Return [x, y] of the center of cell containing provided text 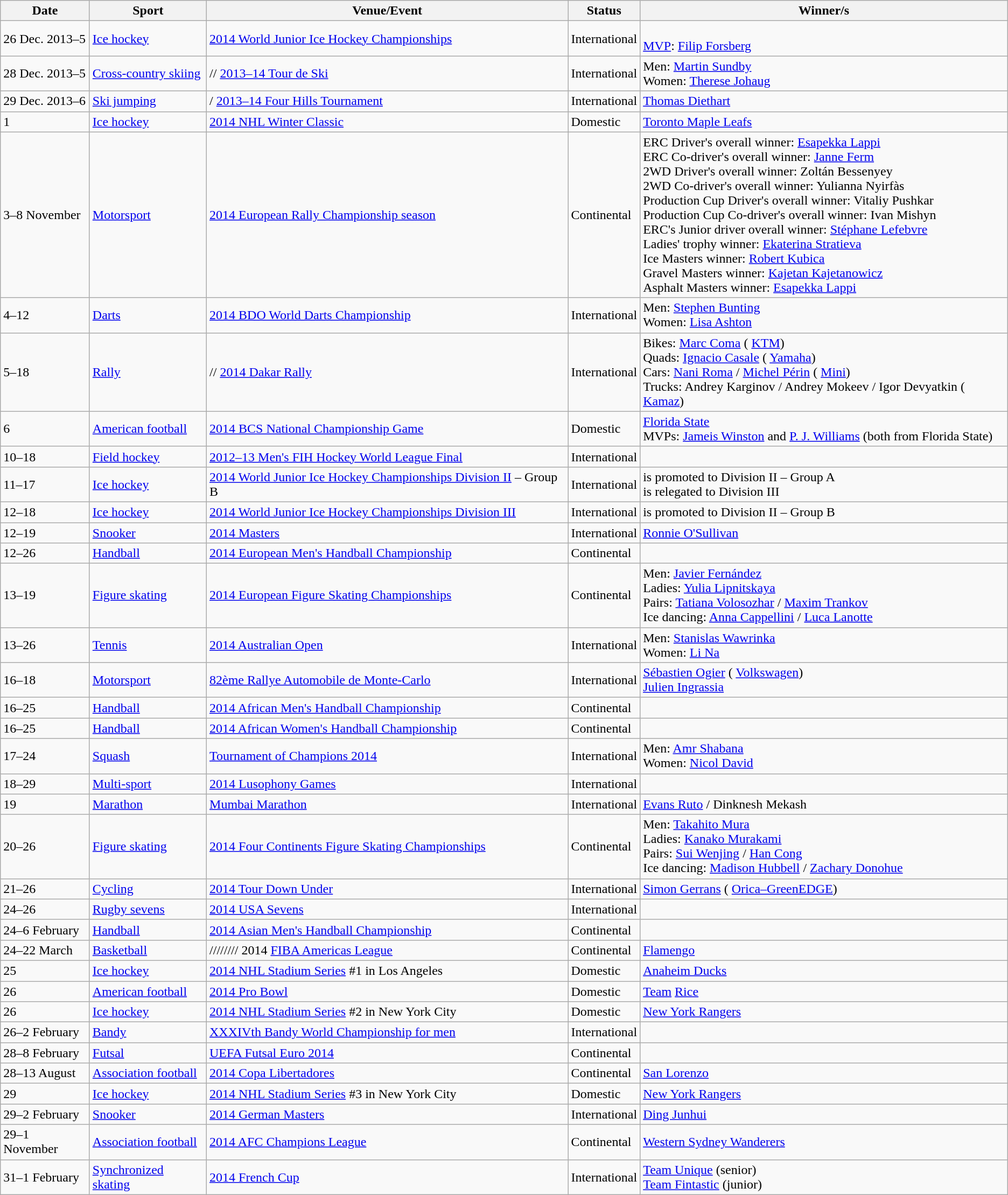
6 [45, 428]
2014 Lusophony Games [388, 784]
is promoted to Division II – Group A is relegated to Division III [824, 484]
Squash [148, 756]
// 2014 Dakar Rally [388, 372]
Darts [148, 315]
28 Dec. 2013–5 [45, 73]
Cycling [148, 889]
24–6 February [45, 930]
12–18 [45, 512]
Team Unique (senior) Team Fintastic (junior) [824, 1177]
Rugby sevens [148, 909]
10–18 [45, 456]
Date [45, 11]
2014 World Junior Ice Hockey Championships [388, 39]
Tournament of Champions 2014 [388, 756]
Toronto Maple Leafs [824, 122]
Florida StateMVPs: Jameis Winston and P. J. Williams (both from Florida State) [824, 428]
2014 World Junior Ice Hockey Championships Division II – Group B [388, 484]
Anaheim Ducks [824, 971]
24–26 [45, 909]
2014 BCS National Championship Game [388, 428]
2014 Asian Men's Handball Championship [388, 930]
17–24 [45, 756]
Thomas Diethart [824, 101]
UEFA Futsal Euro 2014 [388, 1053]
2014 Four Continents Figure Skating Championships [388, 846]
28–8 February [45, 1053]
1 [45, 122]
Western Sydney Wanderers [824, 1142]
2014 NHL Winter Classic [388, 122]
26 Dec. 2013–5 [45, 39]
11–17 [45, 484]
13–26 [45, 645]
20–26 [45, 846]
2014 AFC Champions League [388, 1142]
2014 Australian Open [388, 645]
Marathon [148, 804]
26–2 February [45, 1032]
Men: Martin SundbyWomen: Therese Johaug [824, 73]
Men: Takahito MuraLadies: Kanako MurakamiPairs: Sui Wenjing / Han CongIce dancing: Madison Hubbell / Zachary Donohue [824, 846]
18–29 [45, 784]
2014 European Figure Skating Championships [388, 595]
Ski jumping [148, 101]
12–26 [45, 553]
Men: Javier FernándezLadies: Yulia LipnitskayaPairs: Tatiana Volosozhar / Maxim TrankovIce dancing: Anna Cappellini / Luca Lanotte [824, 595]
29–1 November [45, 1142]
31–1 February [45, 1177]
Men: Amr ShabanaWomen: Nicol David [824, 756]
Evans Ruto / Dinknesh Mekash [824, 804]
2014 Pro Bowl [388, 991]
2014 NHL Stadium Series #2 in New York City [388, 1012]
MVP: Filip Forsberg [824, 39]
Flamengo [824, 950]
12–19 [45, 532]
Team Rice [824, 991]
Simon Gerrans ( Orica–GreenEDGE) [824, 889]
Basketball [148, 950]
Status [604, 11]
Sébastien Ogier ( Volkswagen) Julien Ingrassia [824, 680]
Multi-sport [148, 784]
Field hockey [148, 456]
2014 African Women's Handball Championship [388, 728]
13–19 [45, 595]
2014 NHL Stadium Series #3 in New York City [388, 1094]
2014 European Rally Championship season [388, 215]
Ronnie O'Sullivan [824, 532]
3–8 November [45, 215]
Tennis [148, 645]
2014 Masters [388, 532]
2014 USA Sevens [388, 909]
29 [45, 1094]
16–18 [45, 680]
24–22 March [45, 950]
is promoted to Division II – Group B [824, 512]
2014 African Men's Handball Championship [388, 708]
Mumbai Marathon [388, 804]
Futsal [148, 1053]
21–26 [45, 889]
2014 NHL Stadium Series #1 in Los Angeles [388, 971]
2014 BDO World Darts Championship [388, 315]
Men: Stephen BuntingWomen: Lisa Ashton [824, 315]
Cross-country skiing [148, 73]
25 [45, 971]
Synchronized skating [148, 1177]
2014 Tour Down Under [388, 889]
/ 2013–14 Four Hills Tournament [388, 101]
19 [45, 804]
Winner/s [824, 11]
2014 World Junior Ice Hockey Championships Division III [388, 512]
Ding Junhui [824, 1114]
Sport [148, 11]
2014 European Men's Handball Championship [388, 553]
2014 German Masters [388, 1114]
29 Dec. 2013–6 [45, 101]
2014 Copa Libertadores [388, 1073]
4–12 [45, 315]
XXXIVth Bandy World Championship for men [388, 1032]
2014 French Cup [388, 1177]
29–2 February [45, 1114]
5–18 [45, 372]
Rally [148, 372]
82ème Rallye Automobile de Monte-Carlo [388, 680]
Men: Stanislas WawrinkaWomen: Li Na [824, 645]
// 2013–14 Tour de Ski [388, 73]
2012–13 Men's FIH Hockey World League Final [388, 456]
Venue/Event [388, 11]
28–13 August [45, 1073]
//////// 2014 FIBA Americas League [388, 950]
Bandy [148, 1032]
San Lorenzo [824, 1073]
